Provide the [X, Y] coordinate of the cell's center where the given text is located.  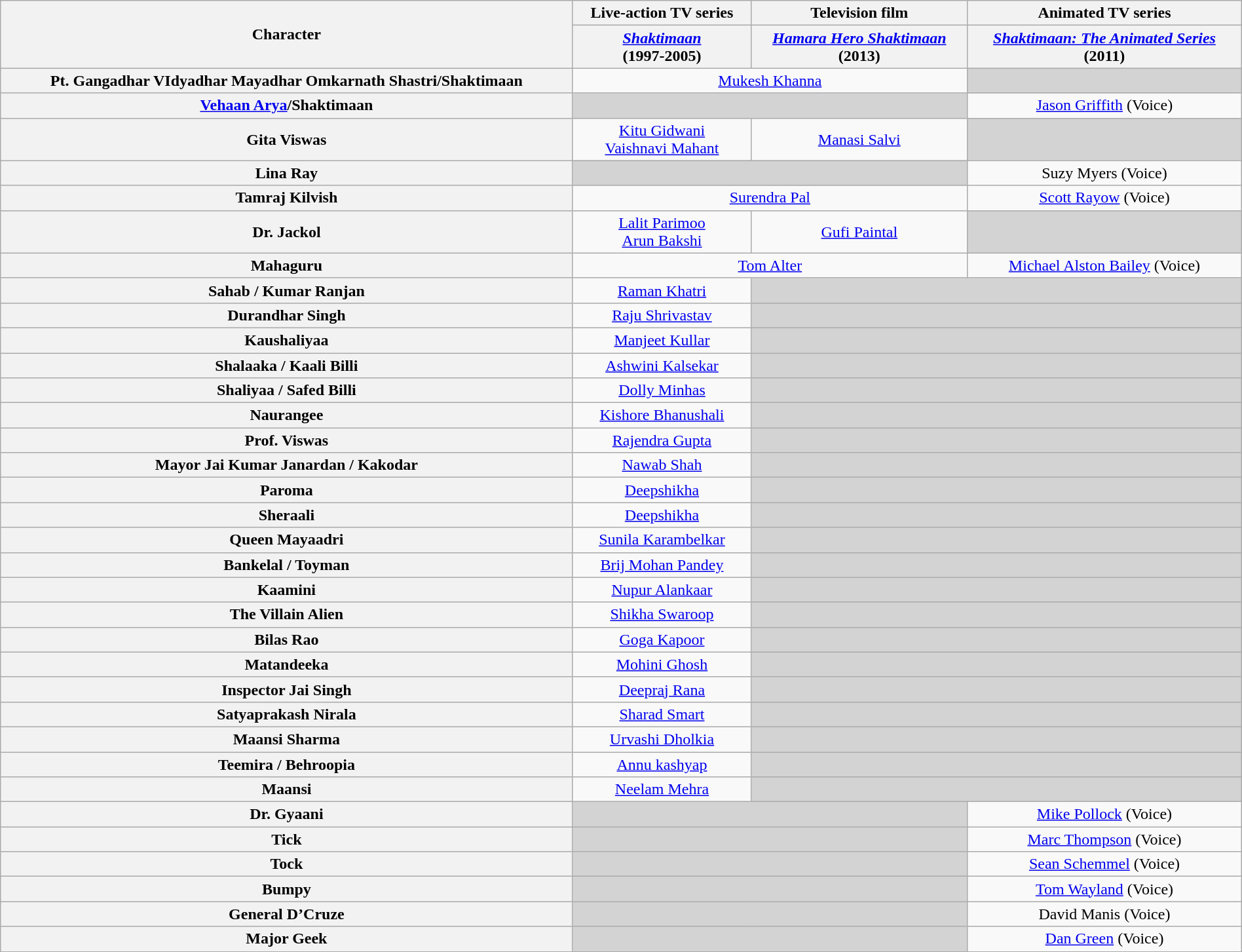
Shaktimaan: The Animated Series (2011) [1104, 47]
Prof. Viswas [287, 440]
Suzy Myers (Voice) [1104, 173]
Mukesh Khanna [770, 81]
Sharad Smart [662, 714]
Pt. Gangadhar VIdyadhar Mayadhar Omkarnath Shastri/Shaktimaan [287, 81]
Dan Green (Voice) [1104, 939]
Sheraali [287, 515]
Live-action TV series [662, 13]
Character [287, 34]
Lina Ray [287, 173]
Matandeeka [287, 664]
Shaktimaan (1997-2005) [662, 47]
Maansi Sharma [287, 739]
Queen Mayaadri [287, 540]
Durandhar Singh [287, 315]
Television film [859, 13]
Raju Shrivastav [662, 315]
Manasi Salvi [859, 139]
Paroma [287, 490]
Sean Schemmel (Voice) [1104, 864]
Dr. Jackol [287, 232]
Teemira / Behroopia [287, 765]
Major Geek [287, 939]
Bankelal / Toyman [287, 565]
Deepraj Rana [662, 689]
Kaushaliyaa [287, 340]
Kishore Bhanushali [662, 415]
The Villain Alien [287, 615]
Manjeet Kullar [662, 340]
Raman Khatri [662, 290]
Gita Viswas [287, 139]
Urvashi Dholkia [662, 739]
Maansi [287, 790]
Tom Alter [770, 265]
General D’Cruze [287, 914]
David Manis (Voice) [1104, 914]
Kaamini [287, 590]
Kitu GidwaniVaishnavi Mahant [662, 139]
Shalaaka / Kaali Billi [287, 365]
Tock [287, 864]
Shaliyaa / Safed Billi [287, 390]
Dolly Minhas [662, 390]
Dr. Gyaani [287, 814]
Scott Rayow (Voice) [1104, 198]
Sunila Karambelkar [662, 540]
Nawab Shah [662, 465]
Bilas Rao [287, 639]
Animated TV series [1104, 13]
Ashwini Kalsekar [662, 365]
Neelam Mehra [662, 790]
Mahaguru [287, 265]
Rajendra Gupta [662, 440]
Goga Kapoor [662, 639]
Nupur Alankaar [662, 590]
Mayor Jai Kumar Janardan / Kakodar [287, 465]
Shikha Swaroop [662, 615]
Brij Mohan Pandey [662, 565]
Satyaprakash Nirala [287, 714]
Tom Wayland (Voice) [1104, 889]
Naurangee [287, 415]
Mike Pollock (Voice) [1104, 814]
Marc Thompson (Voice) [1104, 839]
Tamraj Kilvish [287, 198]
Annu kashyap [662, 765]
Hamara Hero Shaktimaan (2013) [859, 47]
Vehaan Arya/Shaktimaan [287, 105]
Inspector Jai Singh [287, 689]
Sahab / Kumar Ranjan [287, 290]
Surendra Pal [770, 198]
Mohini Ghosh [662, 664]
Lalit ParimooArun Bakshi [662, 232]
Michael Alston Bailey (Voice) [1104, 265]
Jason Griffith (Voice) [1104, 105]
Tick [287, 839]
Gufi Paintal [859, 232]
Bumpy [287, 889]
